Search for the cell housing the specified text and yield its [x, y] center coordinate. 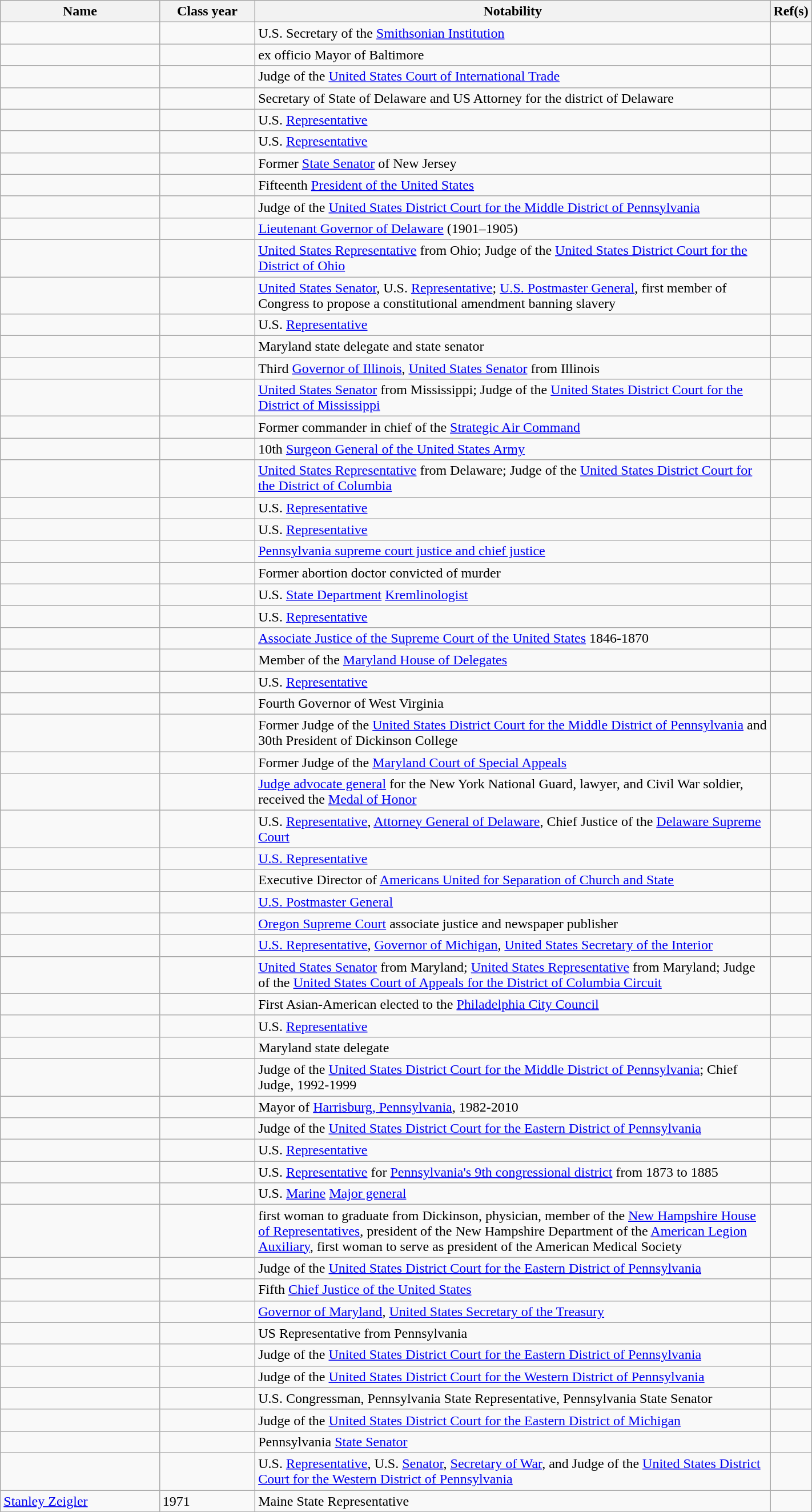
10th Surgeon General of the United States Army [513, 449]
1971 [207, 1501]
Lieutenant Governor of Delaware (1901–1905) [513, 228]
Former State Senator of New Jersey [513, 163]
Associate Justice of the Supreme Court of the United States 1846-1870 [513, 638]
Oregon Supreme Court associate justice and newspaper publisher [513, 924]
Fifteenth President of the United States [513, 185]
Pennsylvania State Senator [513, 1442]
Governor of Maryland, United States Secretary of the Treasury [513, 1312]
Former abortion doctor convicted of murder [513, 573]
Former Judge of the Maryland Court of Special Appeals [513, 763]
U.S. Secretary of the Smithsonian Institution [513, 33]
US Representative from Pennsylvania [513, 1333]
Judge of the United States Court of International Trade [513, 77]
U.S. Congressman, Pennsylvania State Representative, Pennsylvania State Senator [513, 1398]
U.S. Representative, U.S. Senator, Secretary of War, and Judge of the United States District Court for the Western District of Pennsylvania [513, 1471]
Mayor of Harrisburg, Pennsylvania, 1982-2010 [513, 1106]
United States Senator from Mississippi; Judge of the United States District Court for the District of Mississippi [513, 398]
Secretary of State of Delaware and US Attorney for the district of Delaware [513, 98]
United States Representative from Delaware; Judge of the United States District Court for the District of Columbia [513, 479]
Pennsylvania supreme court justice and chief justice [513, 551]
Judge of the United States District Court for the Eastern District of Michigan [513, 1420]
U.S. Representative for Pennsylvania's 9th congressional district from 1873 to 1885 [513, 1172]
Stanley Zeigler [80, 1501]
U.S. Representative, Governor of Michigan, United States Secretary of the Interior [513, 945]
U.S. Marine Major general [513, 1194]
Member of the Maryland House of Delegates [513, 660]
Fifth Chief Justice of the United States [513, 1290]
Former commander in chief of the Strategic Air Command [513, 427]
United States Senator, U.S. Representative; U.S. Postmaster General, first member of Congress to propose a constitutional amendment banning slavery [513, 295]
First Asian-American elected to the Philadelphia City Council [513, 1004]
Maryland state delegate and state senator [513, 347]
Judge of the United States District Court for the Middle District of Pennsylvania [513, 207]
Judge of the United States District Court for the Western District of Pennsylvania [513, 1377]
Maine State Representative [513, 1501]
Maryland state delegate [513, 1048]
Name [80, 11]
Fourth Governor of West Virginia [513, 704]
Ref(s) [791, 11]
Judge of the United States District Court for the Middle District of Pennsylvania; Chief Judge, 1992-1999 [513, 1077]
Judge advocate general for the New York National Guard, lawyer, and Civil War soldier, received the Medal of Honor [513, 792]
U.S. State Department Kremlinologist [513, 595]
U.S. Representative, Attorney General of Delaware, Chief Justice of the Delaware Supreme Court [513, 829]
Third Governor of Illinois, United States Senator from Illinois [513, 368]
Notability [513, 11]
United States Representative from Ohio; Judge of the United States District Court for the District of Ohio [513, 258]
ex officio Mayor of Baltimore [513, 55]
Former Judge of the United States District Court for the Middle District of Pennsylvania and 30th President of Dickinson College [513, 733]
Class year [207, 11]
Executive Director of Americans United for Separation of Church and State [513, 880]
U.S. Postmaster General [513, 902]
